Pinpoint the cell where the given text exists, returning its [x, y] midpoint coordinate. 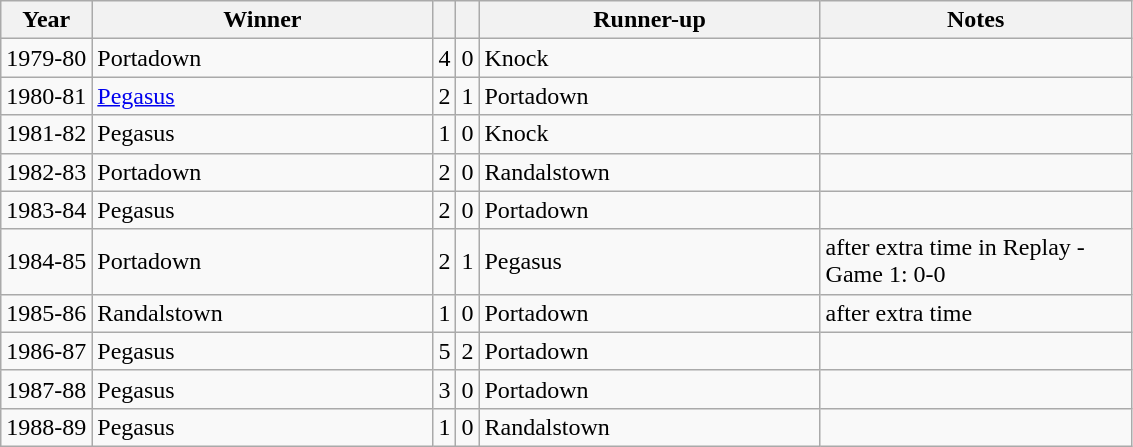
Year [46, 20]
1987-88 [46, 389]
after extra time in Replay - Game 1: 0-0 [976, 262]
Winner [262, 20]
1986-87 [46, 351]
1985-86 [46, 313]
1982-83 [46, 172]
Notes [976, 20]
4 [444, 58]
after extra time [976, 313]
1984-85 [46, 262]
5 [444, 351]
1988-89 [46, 427]
1983-84 [46, 210]
1979-80 [46, 58]
1980-81 [46, 96]
Runner-up [650, 20]
1981-82 [46, 134]
3 [444, 389]
